For the text-containing cell, return its midpoint in (X, Y) coordinate format. 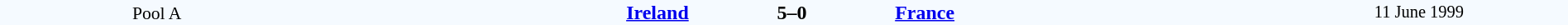
Ireland (501, 12)
France (1082, 12)
Pool A (157, 12)
5–0 (791, 12)
11 June 1999 (1419, 12)
